Pinpoint the cell where the given text exists, returning its (X, Y) midpoint coordinate. 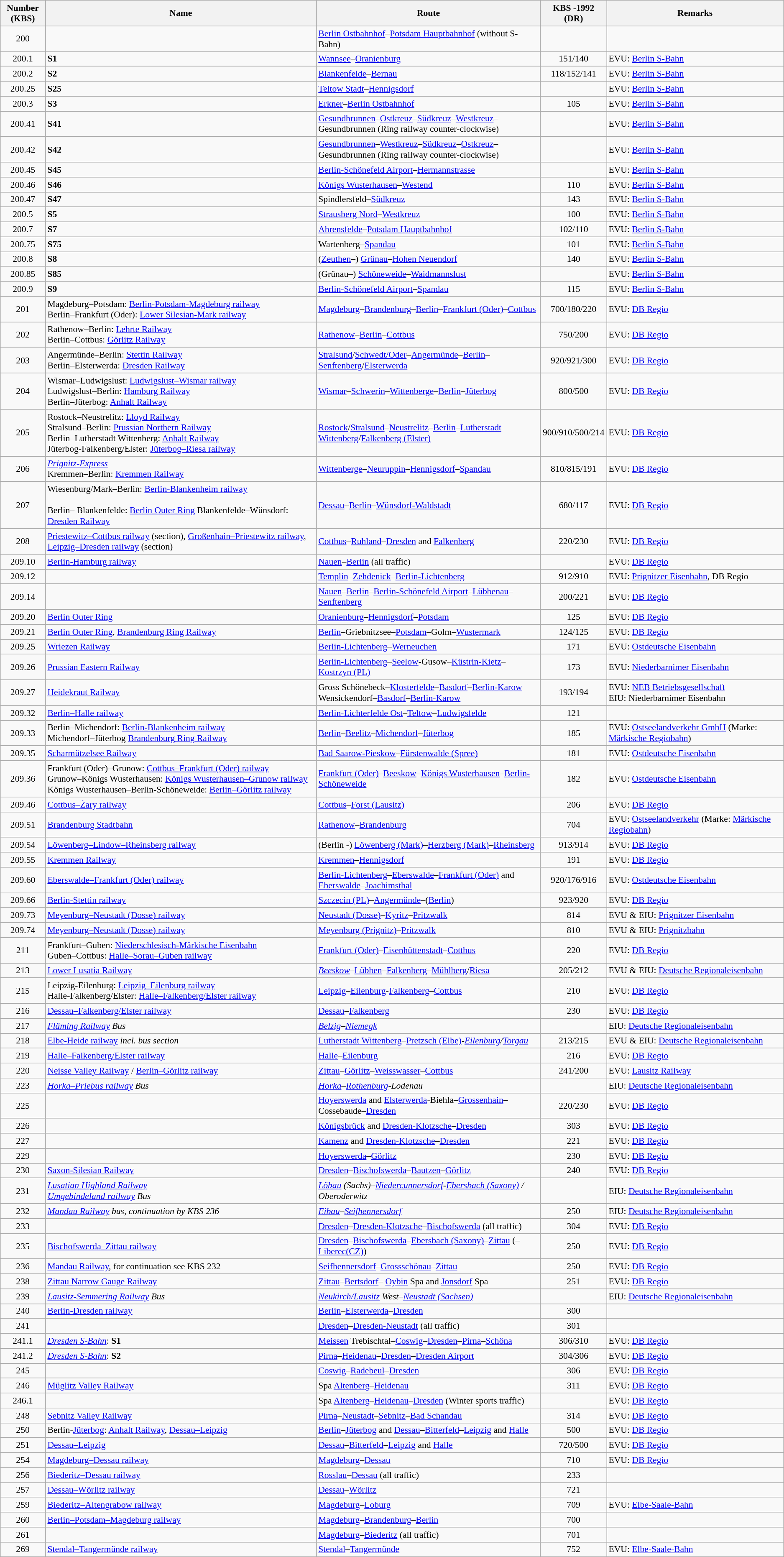
S46 (181, 185)
Dresden–Bischofswerda–Ebersbach (Saxony)–Zittau (– Liberec(CZ)) (428, 1246)
226 (23, 1126)
Wittenberge–Neuruppin–Hennigsdorf–Spandau (428, 469)
200.9 (23, 289)
Eberswalde–Frankfurt (Oder) railway (181, 880)
EVU: Lausitz Railway (695, 1071)
209.35 (23, 754)
Berlin-Lichtenberg–Seelow-Gusow–Küstrin-Kietz–Kostrzyn (PL) (428, 667)
Dresden–Dresden-Neustadt (all traffic) (428, 1326)
Stralsund/Schwedt/Oder–Angermünde–Berlin–Senftenberg/Elsterwerda (428, 360)
Cottbus–Forst (Lausitz) (428, 805)
Berlin–Beelitz–Michendorf–Jüterbog (428, 733)
182 (574, 779)
227 (23, 1141)
S75 (181, 244)
248 (23, 1416)
Magdeburg–Dessau (428, 1460)
Rosslau–Dessau (all traffic) (428, 1475)
Priestewitz–Cottbus railway (section), Großenhain–Priestewitz railway, Leipzig–Dresden railway (section) (181, 541)
200.25 (23, 89)
Berlin-Dresden railway (181, 1311)
700 (574, 1520)
Meyenburg (Prignitz)–Pritzwalk (428, 930)
Kremmen–Hennigsdorf (428, 860)
KBS -1992 (DR) (574, 13)
Frankfurt (Oder)–Beeskow–Königs Wusterhausen–Berlin-Schöneweide (428, 779)
209.25 (23, 647)
223 (23, 1086)
209.12 (23, 577)
Dessau–Bitterfeld–Leipzig and Halle (428, 1445)
Berlin Ostbahnhof–Potsdam Hauptbahnhof (without S-Bahn) (428, 38)
257 (23, 1490)
200.46 (23, 185)
Hoyerswerda–Görlitz (428, 1156)
Templin–Zehdenick–Berlin-Lichtenberg (428, 577)
Wriezen Railway (181, 647)
Angermünde–Berlin: Stettin RailwayBerlin–Elsterwerda: Dresden Railway (181, 360)
Oranienburg–Hennigsdorf–Potsdam (428, 617)
246.1 (23, 1401)
Neisse Valley Railway / Berlin–Görlitz railway (181, 1071)
Lusatian Highland RailwayUmgebindeland railway Bus (181, 1191)
912/910 (574, 577)
Horka–Priebus railway Bus (181, 1086)
Belzig–Niemegk (428, 1026)
200.2 (23, 74)
Magdeburg–Brandenburg–Berlin (428, 1520)
209.66 (23, 900)
207 (23, 505)
213 (23, 971)
Remarks (695, 13)
Zittau Narrow Gauge Railway (181, 1281)
Berlin-Lichtenberg–Eberswalde–Frankfurt (Oder) and Eberswalde–Joachimsthal (428, 880)
200.45 (23, 170)
Berlin-Schönefeld Airport–Spandau (428, 289)
219 (23, 1056)
Blankenfelde–Bernau (428, 74)
Frankfurt–Guben: Niederschlesisch-Märkische EisenbahnGuben–Cottbus: Halle–Sorau–Guben railway (181, 950)
Berlin–Jüterbog and Dessau–Bitterfeld–Leipzig and Halle (428, 1430)
203 (23, 360)
(Zeuthen–) Grünau–Hohen Neuendorf (428, 259)
810 (574, 930)
Brandenburg Stadtbahn (181, 825)
110 (574, 185)
Neustadt (Dosse)–Kyritz–Pritzwalk (428, 915)
S8 (181, 259)
Biederitz–Altengrabow railway (181, 1505)
304 (574, 1226)
Dessau–Falkenberg/Elster railway (181, 1011)
Berlin Outer Ring, Brandenburg Ring Railway (181, 632)
Mandau Railway, for continuation see KBS 232 (181, 1267)
Wiesenburg/Mark–Berlin: Berlin-Blankenheim railwayBerlin– Blankenfelde: Berlin Outer Ring Blankenfelde–Wünsdorf: Dresden Railway (181, 505)
209.46 (23, 805)
171 (574, 647)
Magdeburg–Potsdam: Berlin-Potsdam-Magdeburg railwayBerlin–Frankfurt (Oder): Lower Silesian-Mark railway (181, 309)
709 (574, 1505)
Gesundbrunnen–Ostkreuz–Südkreuz–Westkreuz–Gesundbrunnen (Ring railway counter-clockwise) (428, 124)
Lutherstadt Wittenberg–Pretzsch (Elbe)-Eilenburg/Torgau (428, 1041)
Spindlersfeld–Südkreuz (428, 199)
100 (574, 215)
245 (23, 1371)
Wannsee–Oranienburg (428, 59)
Pirna–Heidenau–Dresden–Dresden Airport (428, 1356)
710 (574, 1460)
209.54 (23, 845)
Lower Lusatia Railway (181, 971)
Cottbus–Żary railway (181, 805)
200/221 (574, 597)
Prussian Eastern Railway (181, 667)
Mandau Railway bus, continuation by KBS 236 (181, 1211)
(Berlin -) Löwenberg (Mark)–Herzberg (Mark)–Rheinsberg (428, 845)
303 (574, 1126)
S7 (181, 230)
218 (23, 1041)
Kremmen Railway (181, 860)
Nauen–Berlin (all traffic) (428, 562)
Ahrensfelde–Potsdam Hauptbahnhof (428, 230)
752 (574, 1549)
S2 (181, 74)
701 (574, 1535)
720/500 (574, 1445)
209.21 (23, 632)
Dessau–Wörlitz (428, 1490)
209.74 (23, 930)
231 (23, 1191)
Teltow Stadt–Hennigsdorf (428, 89)
810/815/191 (574, 469)
241.1 (23, 1341)
700/180/220 (574, 309)
200.1 (23, 59)
S1 (181, 59)
235 (23, 1246)
306/310 (574, 1341)
(Grünau–) Schöneweide–Waidmannslust (428, 274)
Magdeburg–Biederitz (all traffic) (428, 1535)
Dresden–Bischofswerda–Bautzen–Görlitz (428, 1171)
Königs Wusterhausen–Westend (428, 185)
EVU: Niederbarnimer Eisenbahn (695, 667)
200.5 (23, 215)
217 (23, 1026)
Neukirch/Lausitz West–Neustadt (Sachsen) (428, 1296)
Dessau–Berlin–Wünsdorf-Waldstadt (428, 505)
923/920 (574, 900)
115 (574, 289)
Berlin–Elsterwerda–Dresden (428, 1311)
209.20 (23, 617)
Stendal–Tangermünde railway (181, 1549)
300 (574, 1311)
Dessau–Falkenberg (428, 1011)
Gross Schönebeck–Klosterfelde–Basdorf–Berlin-KarowWensickendorf–Basdorf–Berlin-Karow (428, 693)
256 (23, 1475)
209.60 (23, 880)
246 (23, 1386)
Szczecin (PL)–Angermünde–(Berlin) (428, 900)
200 (23, 38)
S85 (181, 274)
Magdeburg–Dessau railway (181, 1460)
200.85 (23, 274)
200.75 (23, 244)
913/914 (574, 845)
Berlin-Lichterfelde Ost–Teltow–Ludwigsfelde (428, 713)
202 (23, 335)
Biederitz–Dessau railway (181, 1475)
EVU: Prignitzer Eisenbahn, DB Regio (695, 577)
200.7 (23, 230)
Frankfurt (Oder)–Eisenhüttenstadt–Cottbus (428, 950)
209.36 (23, 779)
213/215 (574, 1041)
Elbe-Heide railway incl. bus section (181, 1041)
EVU: Ostseelandverkehr (Marke: Märkische Regiobahn) (695, 825)
Königsbrück and Dresden-Klotzsche–Dresden (428, 1126)
204 (23, 391)
Leipzig-Eilenburg: Leipzig–Eilenburg railwayHalle-Falkenberg/Elster: Halle–Falkenberg/Elster railway (181, 991)
193/194 (574, 693)
Magdeburg–Loburg (428, 1505)
311 (574, 1386)
209.73 (23, 915)
Berlin–Griebnitzsee–Potsdam–Golm–Wustermark (428, 632)
920/921/300 (574, 360)
Gesundbrunnen–Westkreuz–Südkreuz–Ostkreuz–Gesundbrunnen (Ring railway counter-clockwise) (428, 150)
241 (23, 1326)
Rathenow–Berlin–Cottbus (428, 335)
215 (23, 991)
EVU & EIU: Prignitzer Eisenbahn (695, 915)
Hoyerswerda and Elsterwerda-Biehla–Grossenhain–Cossebaude–Dresden (428, 1106)
211 (23, 950)
208 (23, 541)
261 (23, 1535)
Löbau (Sachs)–Niedercunnersdorf-Ebersbach (Saxony) / Oberoderwitz (428, 1191)
Berlin–Michendorf: Berlin-Blankenheim railway Michendorf–Jüterbog Brandenburg Ring Railway (181, 733)
102/110 (574, 230)
181 (574, 754)
259 (23, 1505)
205/212 (574, 971)
201 (23, 309)
EVU: Ostseelandverkehr GmbH (Marke: Märkische Regiobahn) (695, 733)
EVU & EIU: Prignitzbahn (695, 930)
Coswig–Radebeul–Dresden (428, 1371)
Scharmützelsee Railway (181, 754)
704 (574, 825)
Route (428, 13)
200.8 (23, 259)
225 (23, 1106)
209.32 (23, 713)
Zittau–Görlitz–Weisswasser–Cottbus (428, 1071)
Fläming Railway Bus (181, 1026)
Stendal–Tangermünde (428, 1549)
Halle–Falkenberg/Elster railway (181, 1056)
S9 (181, 289)
Lausitz-Semmering Railway Bus (181, 1296)
239 (23, 1296)
Leipzig–Eilenburg-Falkenberg–Cottbus (428, 991)
185 (574, 733)
Sebnitz Valley Railway (181, 1416)
173 (574, 667)
800/500 (574, 391)
Eibau–Seifhennersdorf (428, 1211)
S25 (181, 89)
260 (23, 1520)
Meissen Trebischtal–Coswig–Dresden–Pirna–Schöna (428, 1341)
500 (574, 1430)
200.47 (23, 199)
209.51 (23, 825)
269 (23, 1549)
Name (181, 13)
232 (23, 1211)
140 (574, 259)
236 (23, 1267)
Erkner–Berlin Ostbahnhof (428, 104)
101 (574, 244)
Dresden S-Bahn: S1 (181, 1341)
Cottbus–Ruhland–Dresden and Falkenberg (428, 541)
Berlin-Jüterbog: Anhalt Railway, Dessau–Leipzig (181, 1430)
S3 (181, 104)
Nauen–Berlin–Berlin-Schönefeld Airport–Lübbenau–Senftenberg (428, 597)
191 (574, 860)
750/200 (574, 335)
Magdeburg–Brandenburg–Berlin–Frankfurt (Oder)–Cottbus (428, 309)
Zittau–Bertsdorf– Oybin Spa and Jonsdorf Spa (428, 1281)
Berlin-Lichtenberg–Werneuchen (428, 647)
721 (574, 1490)
Strausberg Nord–Westkreuz (428, 215)
Pirna–Neustadt–Sebnitz–Bad Schandau (428, 1416)
238 (23, 1281)
125 (574, 617)
105 (574, 104)
Seifhennersdorf–Grossschönau–Zittau (428, 1267)
Wartenberg–Spandau (428, 244)
301 (574, 1326)
814 (574, 915)
Berlin-Stettin railway (181, 900)
Spa Altenberg–Heidenau–Dresden (Winter sports traffic) (428, 1401)
Horka–Rothenburg-Lodenau (428, 1086)
241/200 (574, 1071)
Prignitz-ExpressKremmen–Berlin: Kremmen Railway (181, 469)
Bischofswerda–Zittau railway (181, 1246)
S42 (181, 150)
306 (574, 1371)
Beeskow–Lübben–Falkenberg–Mühlberg/Riesa (428, 971)
Rathenow–Brandenburg (428, 825)
Dessau–Leipzig (181, 1445)
EVU: NEB Betriebsgesellschaft EIU: Niederbarnimer Eisenbahn (695, 693)
200.3 (23, 104)
254 (23, 1460)
S47 (181, 199)
Berlin-Hamburg railway (181, 562)
229 (23, 1156)
Dresden–Dresden-Klotzsche–Bischofswerda (all traffic) (428, 1226)
304/306 (574, 1356)
209.55 (23, 860)
209.26 (23, 667)
Bad Saarow-Pieskow–Fürstenwalde (Spree) (428, 754)
Dresden S-Bahn: S2 (181, 1356)
Müglitz Valley Railway (181, 1386)
Rostock/Stralsund–Neustrelitz–Berlin–Lutherstadt Wittenberg/Falkenberg (Elster) (428, 433)
118/152/141 (574, 74)
Wismar–Schwerin–Wittenberge–Berlin–Jüterbog (428, 391)
Wismar–Ludwigslust: Ludwigslust–Wismar railwayLudwigslust–Berlin: Hamburg RailwayBerlin–Jüterbog: Anhalt Railway (181, 391)
151/140 (574, 59)
210 (574, 991)
Heidekraut Railway (181, 693)
Number (KBS) (23, 13)
900/910/500/214 (574, 433)
200.41 (23, 124)
209.14 (23, 597)
209.27 (23, 693)
Saxon-Silesian Railway (181, 1171)
Berlin–Halle railway (181, 713)
121 (574, 713)
920/176/916 (574, 880)
Dessau–Wörlitz railway (181, 1490)
Berlin-Schönefeld Airport–Hermannstrasse (428, 170)
Berlin Outer Ring (181, 617)
124/125 (574, 632)
241.2 (23, 1356)
200.42 (23, 150)
205 (23, 433)
Löwenberg–Lindow–Rheinsberg railway (181, 845)
221 (574, 1141)
S41 (181, 124)
314 (574, 1416)
Kamenz and Dresden-Klotzsche–Dresden (428, 1141)
209.33 (23, 733)
680/117 (574, 505)
Spa Altenberg–Heidenau (428, 1386)
Berlin–Potsdam–Magdeburg railway (181, 1520)
S45 (181, 170)
Halle–Eilenburg (428, 1056)
209.10 (23, 562)
143 (574, 199)
S5 (181, 215)
Rathenow–Berlin: Lehrte RailwayBerlin–Cottbus: Görlitz Railway (181, 335)
